Search for the cell housing the specified text and yield its (x, y) center coordinate. 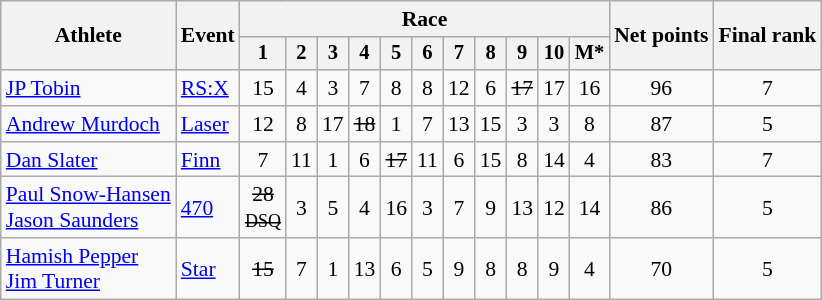
Paul Snow-HansenJason Saunders (88, 208)
Hamish PepperJim Turner (88, 268)
Andrew Murdoch (88, 124)
Final rank (767, 36)
JP Tobin (88, 88)
2 (302, 54)
M* (590, 54)
87 (661, 124)
Star (208, 268)
Athlete (88, 36)
86 (661, 208)
70 (661, 268)
Net points (661, 36)
18 (365, 124)
Laser (208, 124)
Finn (208, 160)
Event (208, 36)
Dan Slater (88, 160)
83 (661, 160)
Race (424, 19)
RS:X (208, 88)
28DSQ (263, 208)
470 (208, 208)
10 (554, 54)
96 (661, 88)
